Locate the cell with the specified text and output its (x, y) center coordinate. 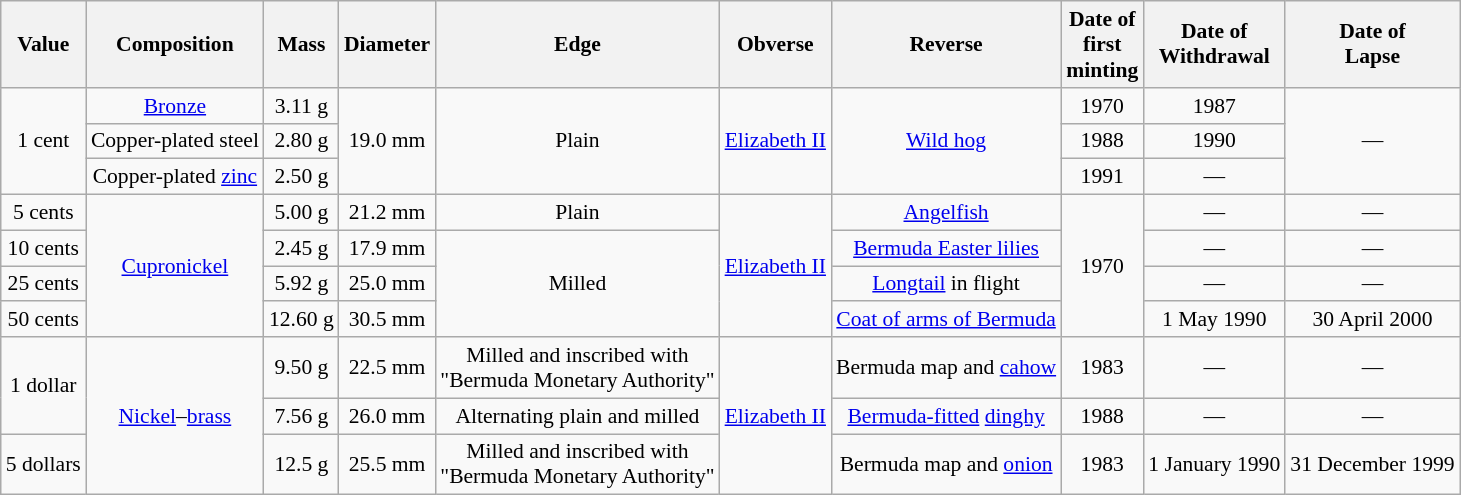
Value (44, 44)
7.56 g (302, 416)
Coat of arms of Bermuda (946, 320)
Diameter (387, 44)
Bermuda Easter lilies (946, 248)
Bronze (175, 106)
2.45 g (302, 248)
Obverse (776, 44)
10 cents (44, 248)
1990 (1214, 141)
30 April 2000 (1372, 320)
30.5 mm (387, 320)
Composition (175, 44)
9.50 g (302, 368)
Longtail in flight (946, 284)
5 cents (44, 213)
1 dollar (44, 386)
2.50 g (302, 177)
1 cent (44, 142)
Angelfish (946, 213)
25.5 mm (387, 464)
26.0 mm (387, 416)
1 January 1990 (1214, 464)
50 cents (44, 320)
Reverse (946, 44)
Edge (577, 44)
Nickel–brass (175, 416)
Date ofWithdrawal (1214, 44)
5.92 g (302, 284)
5.00 g (302, 213)
Bermuda-fitted dinghy (946, 416)
Bermuda map and onion (946, 464)
21.2 mm (387, 213)
3.11 g (302, 106)
17.9 mm (387, 248)
1991 (1102, 177)
5 dollars (44, 464)
1987 (1214, 106)
Milled (577, 284)
25 cents (44, 284)
Alternating plain and milled (577, 416)
Date offirstminting (1102, 44)
1 May 1990 (1214, 320)
Copper-plated steel (175, 141)
Mass (302, 44)
19.0 mm (387, 142)
Date ofLapse (1372, 44)
Cupronickel (175, 266)
Copper-plated zinc (175, 177)
Wild hog (946, 142)
25.0 mm (387, 284)
12.5 g (302, 464)
12.60 g (302, 320)
Bermuda map and cahow (946, 368)
22.5 mm (387, 368)
31 December 1999 (1372, 464)
2.80 g (302, 141)
